Locate the cell with the specified text and output its [x, y] center coordinate. 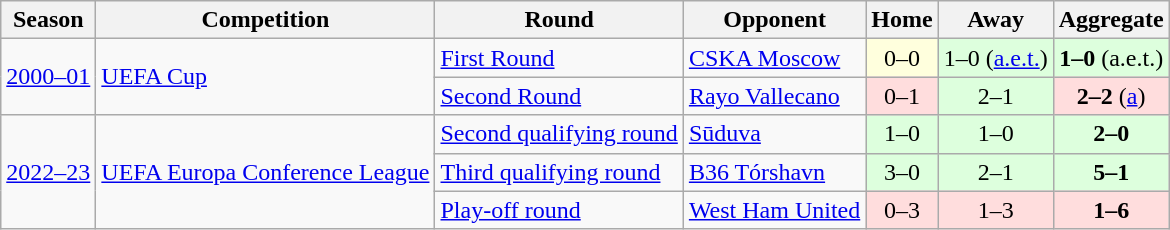
Round [559, 20]
UEFA Europa Conference League [266, 172]
Season [48, 20]
2–2 (a) [1111, 96]
3–0 [902, 172]
CSKA Moscow [774, 58]
UEFA Cup [266, 77]
Home [902, 20]
Aggregate [1111, 20]
B36 Tórshavn [774, 172]
2000–01 [48, 77]
Play-off round [559, 210]
Second qualifying round [559, 134]
2–0 [1111, 134]
Away [996, 20]
1–6 [1111, 210]
1–3 [996, 210]
Rayo Vallecano [774, 96]
Third qualifying round [559, 172]
Opponent [774, 20]
Competition [266, 20]
2022–23 [48, 172]
0–0 [902, 58]
West Ham United [774, 210]
0–1 [902, 96]
5–1 [1111, 172]
0–3 [902, 210]
First Round [559, 58]
Sūduva [774, 134]
Second Round [559, 96]
